From the cell containing the given text, extract its center point as [X, Y] coordinate. 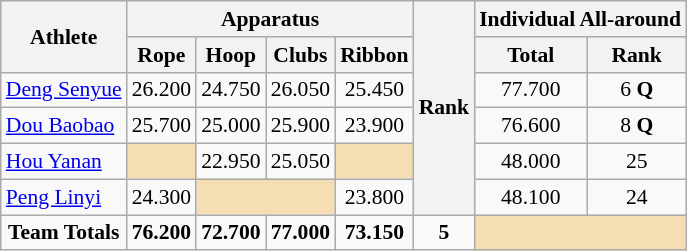
Hoop [230, 55]
26.200 [162, 90]
Peng Linyi [64, 197]
26.050 [300, 90]
25.000 [230, 126]
Rope [162, 55]
Apparatus [270, 19]
76.600 [530, 126]
Total [530, 55]
Clubs [300, 55]
72.700 [230, 233]
48.000 [530, 162]
6 Q [636, 90]
Hou Yanan [64, 162]
5 [444, 233]
Team Totals [64, 233]
Individual All-around [580, 19]
25.900 [300, 126]
73.150 [374, 233]
25.050 [300, 162]
25 [636, 162]
77.000 [300, 233]
48.100 [530, 197]
Deng Senyue [64, 90]
Athlete [64, 36]
24 [636, 197]
23.800 [374, 197]
25.450 [374, 90]
Ribbon [374, 55]
77.700 [530, 90]
24.300 [162, 197]
23.900 [374, 126]
76.200 [162, 233]
24.750 [230, 90]
8 Q [636, 126]
Dou Baobao [64, 126]
25.700 [162, 126]
22.950 [230, 162]
